Locate the cell with the specified text and output its [x, y] center coordinate. 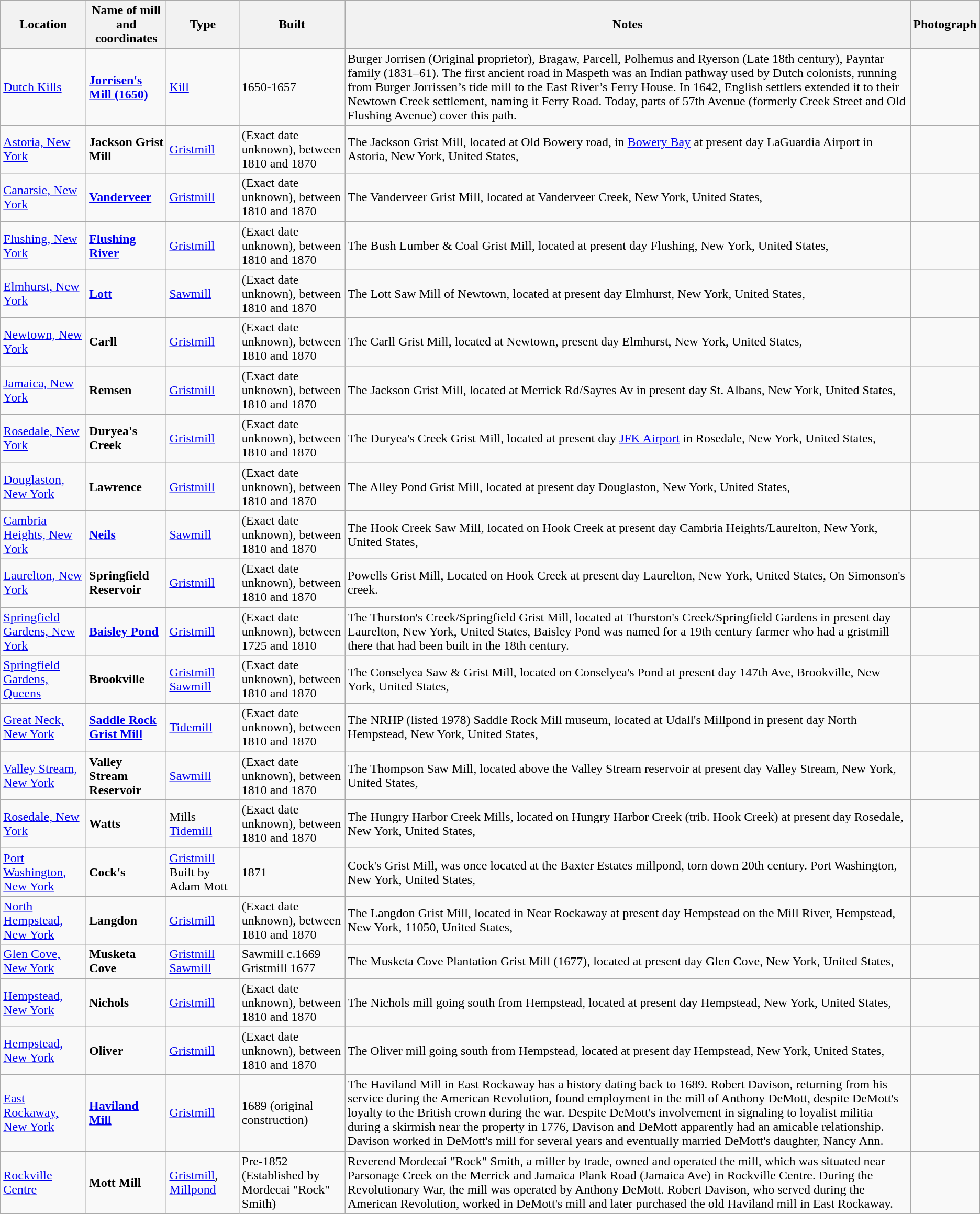
The Vanderveer Grist Mill, located at Vanderveer Creek, New York, United States, [628, 197]
Glen Cove, New York [43, 961]
Baisley Pond [127, 631]
Lawrence [127, 486]
1650-1657 [292, 87]
Sawmill c.1669 Gristmill 1677 [292, 961]
Jamaica, New York [43, 390]
Springfield Gardens, Queens [43, 680]
Astoria, New York [43, 149]
Mott Mill [127, 1182]
The Bush Lumber & Coal Grist Mill, located at present day Flushing, New York, United States, [628, 246]
Watts [127, 824]
The Conselyea Saw & Grist Mill, located on Conselyea's Pond at present day 147th Ave, Brookville, New York, United States, [628, 680]
Notes [628, 25]
Brookville [127, 680]
Lott [127, 294]
Elmhurst, New York [43, 294]
Springfield Gardens, New York [43, 631]
The Nichols mill going south from Hempstead, located at present day Hempstead, New York, United States, [628, 1003]
North Hempstead, New York [43, 920]
Dutch Kills [43, 87]
Oliver [127, 1051]
Vanderveer [127, 197]
Gristmill Built by Adam Mott [203, 872]
The Hook Creek Saw Mill, located on Hook Creek at present day Cambria Heights/Laurelton, New York, United States, [628, 534]
Pre-1852 (Established by Mordecai "Rock" Smith) [292, 1182]
The Duryea's Creek Grist Mill, located at present day JFK Airport in Rosedale, New York, United States, [628, 438]
The Alley Pond Grist Mill, located at present day Douglaston, New York, United States, [628, 486]
The Musketa Cove Plantation Grist Mill (1677), located at present day Glen Cove, New York, United States, [628, 961]
The Langdon Grist Mill, located in Near Rockaway at present day Hempstead on the Mill River, Hempstead, New York, 11050, United States, [628, 920]
Photograph [945, 25]
The Jackson Grist Mill, located at Old Bowery road, in Bowery Bay at present day LaGuardia Airport in Astoria, New York, United States, [628, 149]
Name of milland coordinates [127, 25]
The Oliver mill going south from Hempstead, located at present day Hempstead, New York, United States, [628, 1051]
East Rockaway, New York [43, 1113]
Type [203, 25]
The NRHP (listed 1978) Saddle Rock Mill museum, located at Udall's Millpond in present day North Hempstead, New York, United States, [628, 728]
Port Washington, New York [43, 872]
Powells Grist Mill, Located on Hook Creek at present day Laurelton, New York, United States, On Simonson's creek. [628, 583]
Cambria Heights, New York [43, 534]
Douglaston, New York [43, 486]
Canarsie, New York [43, 197]
Jorrisen's Mill (1650) [127, 87]
Neils [127, 534]
Built [292, 25]
1871 [292, 872]
Carll [127, 342]
Kill [203, 87]
Musketa Cove [127, 961]
Tidemill [203, 728]
Cock's Grist Mill, was once located at the Baxter Estates millpond, torn down 20th century. Port Washington, New York, United States, [628, 872]
1689 (original construction) [292, 1113]
Duryea's Creek [127, 438]
The Lott Saw Mill of Newtown, located at present day Elmhurst, New York, United States, [628, 294]
Haviland Mill [127, 1113]
The Thompson Saw Mill, located above the Valley Stream reservoir at present day Valley Stream, New York, United States, [628, 776]
Cock's [127, 872]
Jackson Grist Mill [127, 149]
Valley Stream Reservoir [127, 776]
The Jackson Grist Mill, located at Merrick Rd/Sayres Av in present day St. Albans, New York, United States, [628, 390]
Valley Stream, New York [43, 776]
Great Neck, New York [43, 728]
The Hungry Harbor Creek Mills, located on Hungry Harbor Creek (trib. Hook Creek) at present day Rosedale, New York, United States, [628, 824]
Nichols [127, 1003]
Saddle Rock Grist Mill [127, 728]
The Carll Grist Mill, located at Newtown, present day Elmhurst, New York, United States, [628, 342]
Flushing, New York [43, 246]
Mills Tidemill [203, 824]
Flushing River [127, 246]
Laurelton, New York [43, 583]
Langdon [127, 920]
(Exact date unknown), between 1725 and 1810 [292, 631]
Gristmill, Millpond [203, 1182]
Remsen [127, 390]
Rockville Centre [43, 1182]
Springfield Reservoir [127, 583]
Newtown, New York [43, 342]
Location [43, 25]
